Identify which cell holds the provided text, then report its [x, y] central coordinate. 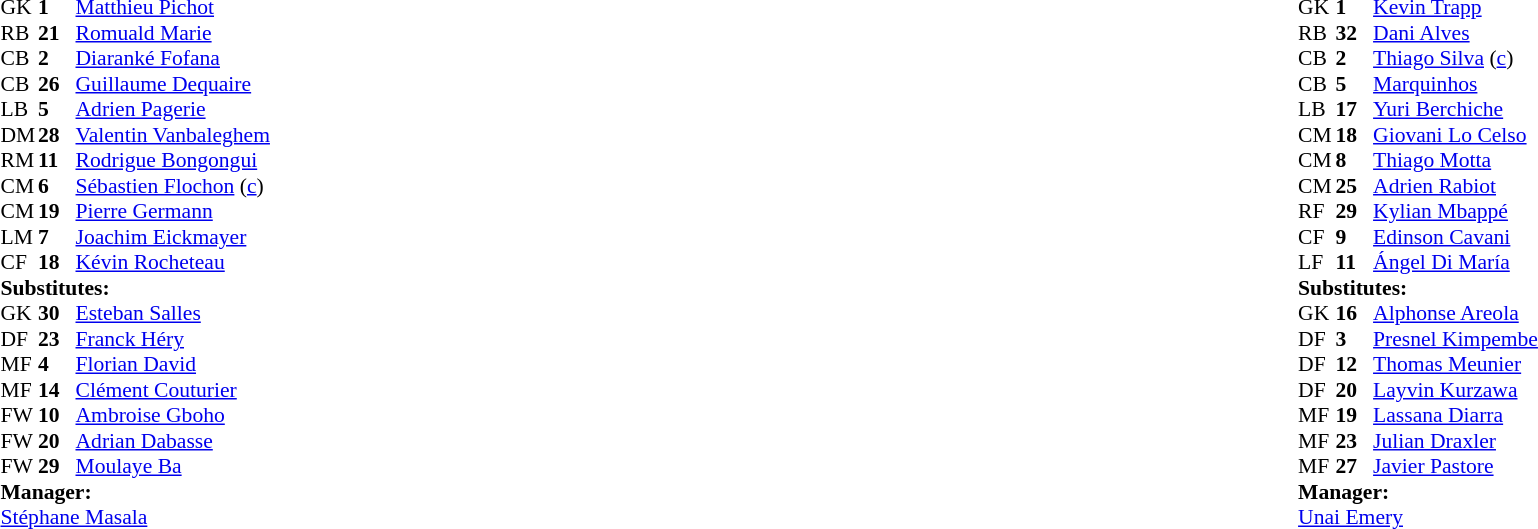
12 [1355, 365]
Moulaye Ba [173, 467]
Yuri Berchiche [1456, 109]
7 [57, 237]
Thiago Motta [1456, 161]
Kévin Rocheteau [173, 263]
Diaranké Fofana [173, 59]
9 [1355, 237]
Valentin Vanbaleghem [173, 135]
DM [19, 135]
Presnel Kimpembe [1456, 339]
Edinson Cavani [1456, 237]
Layvin Kurzawa [1456, 390]
Florian David [173, 365]
21 [57, 33]
Kylian Mbappé [1456, 211]
Clément Couturier [173, 390]
LM [19, 237]
RF [1317, 211]
4 [57, 365]
Joachim Eickmayer [173, 237]
Ángel Di María [1456, 263]
Sébastien Flochon (c) [173, 186]
Thiago Silva (c) [1456, 59]
3 [1355, 339]
Julian Draxler [1456, 441]
Franck Héry [173, 339]
Lassana Diarra [1456, 415]
Giovani Lo Celso [1456, 135]
25 [1355, 186]
26 [57, 84]
Adrien Pagerie [173, 109]
LF [1317, 263]
RM [19, 161]
Pierre Germann [173, 211]
32 [1355, 33]
Esteban Salles [173, 313]
Adrian Dabasse [173, 441]
Alphonse Areola [1456, 313]
Guillaume Dequaire [173, 84]
8 [1355, 161]
27 [1355, 467]
Javier Pastore [1456, 467]
14 [57, 390]
17 [1355, 109]
Rodrigue Bongongui [173, 161]
28 [57, 135]
16 [1355, 313]
30 [57, 313]
6 [57, 186]
Thomas Meunier [1456, 365]
Ambroise Gboho [173, 415]
10 [57, 415]
Adrien Rabiot [1456, 186]
Romuald Marie [173, 33]
Marquinhos [1456, 84]
Dani Alves [1456, 33]
